Locate the cell with the specified text and output its [x, y] center coordinate. 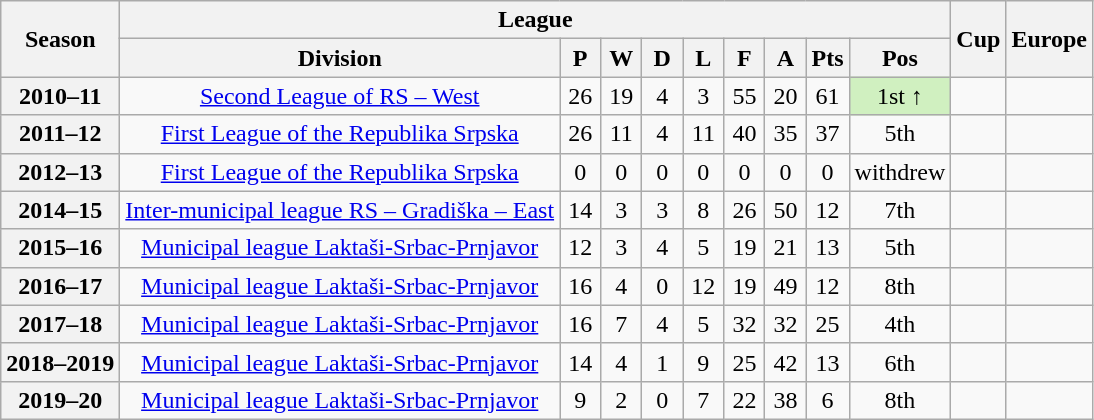
Inter-municipal league RS – Gradiška – East [340, 210]
50 [786, 210]
Second League of RS – West [340, 96]
Cup [978, 39]
Season [60, 39]
2019–20 [60, 400]
37 [828, 134]
21 [786, 248]
2018–2019 [60, 362]
4th [900, 324]
2010–11 [60, 96]
2015–16 [60, 248]
6 [828, 400]
L [704, 58]
Division [340, 58]
2011–12 [60, 134]
42 [786, 362]
35 [786, 134]
withdrew [900, 172]
8 [704, 210]
2016–17 [60, 286]
Pos [900, 58]
2 [622, 400]
W [622, 58]
2017–18 [60, 324]
40 [744, 134]
League [536, 20]
55 [744, 96]
Pts [828, 58]
22 [744, 400]
1 [662, 362]
Europe [1050, 39]
2014–15 [60, 210]
2012–13 [60, 172]
49 [786, 286]
1st ↑ [900, 96]
61 [828, 96]
38 [786, 400]
A [786, 58]
6th [900, 362]
20 [786, 96]
P [580, 58]
F [744, 58]
7th [900, 210]
D [662, 58]
